Provide the [X, Y] coordinate of the cell's center where the given text is located.  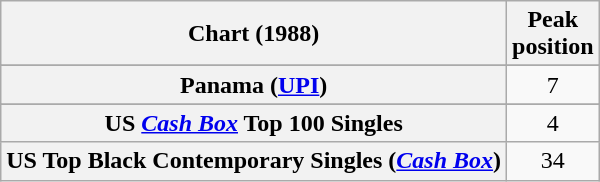
US Top Black Contemporary Singles (Cash Box) [254, 161]
US Cash Box Top 100 Singles [254, 123]
Panama (UPI) [254, 85]
34 [553, 161]
7 [553, 85]
Chart (1988) [254, 34]
Peakposition [553, 34]
4 [553, 123]
